Pinpoint the cell where the given text exists, returning its [X, Y] midpoint coordinate. 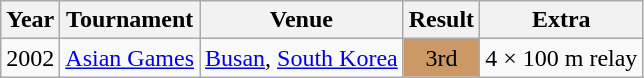
4 × 100 m relay [562, 58]
Busan, South Korea [302, 58]
Year [30, 20]
2002 [30, 58]
3rd [441, 58]
Asian Games [130, 58]
Extra [562, 20]
Venue [302, 20]
Result [441, 20]
Tournament [130, 20]
